Identify which cell holds the provided text, then report its (x, y) central coordinate. 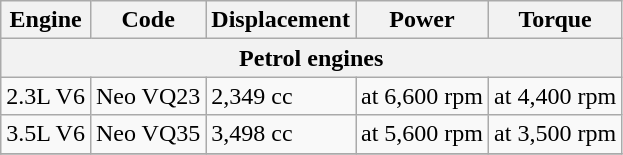
at 3,500 rpm (556, 134)
3,498 cc (281, 134)
3.5L V6 (46, 134)
Displacement (281, 20)
2,349 cc (281, 96)
at 6,600 rpm (422, 96)
Code (148, 20)
Engine (46, 20)
Neo VQ23 (148, 96)
at 5,600 rpm (422, 134)
2.3L V6 (46, 96)
Petrol engines (312, 58)
at 4,400 rpm (556, 96)
Neo VQ35 (148, 134)
Power (422, 20)
Torque (556, 20)
